Determine the (x, y) coordinate at the center of the cell enclosing the given text.  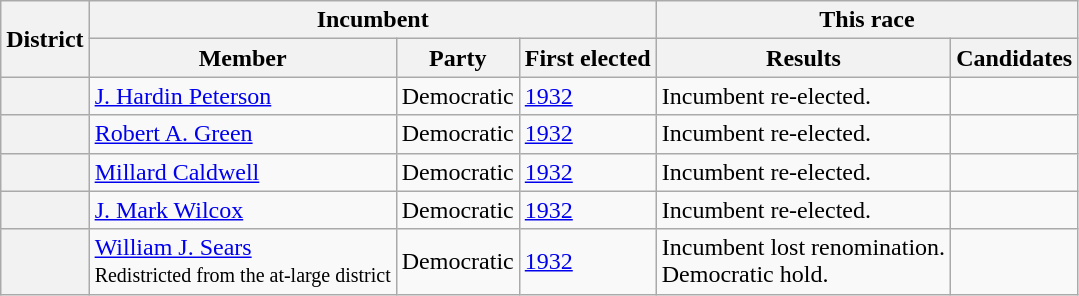
Member (242, 58)
Candidates (1014, 58)
This race (866, 20)
William J. SearsRedistricted from the at-large district (242, 262)
J. Mark Wilcox (242, 210)
Millard Caldwell (242, 172)
Results (803, 58)
J. Hardin Peterson (242, 96)
District (45, 39)
Robert A. Green (242, 134)
Incumbent lost renomination.Democratic hold. (803, 262)
First elected (588, 58)
Incumbent (372, 20)
Party (458, 58)
